Determine the [X, Y] coordinate at the center of the cell enclosing the given text.  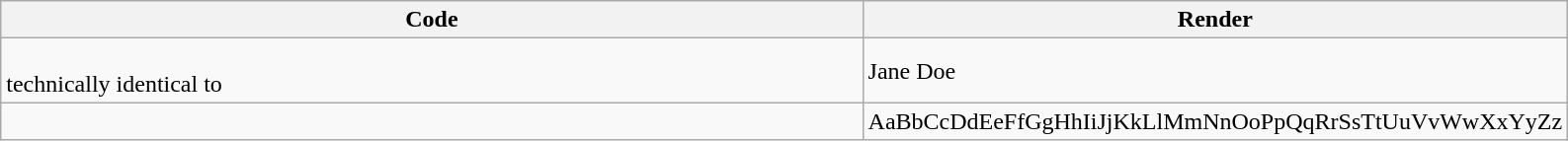
Jane Doe [1215, 71]
Code [432, 20]
AaBbCcDdEeFfGgHhIiJjKkLlMmNnOoPpQqRrSsTtUuVvWwXxYyZz [1215, 121]
Render [1215, 20]
technically identical to [432, 71]
